Provide the [x, y] coordinate of the cell's center where the given text is located.  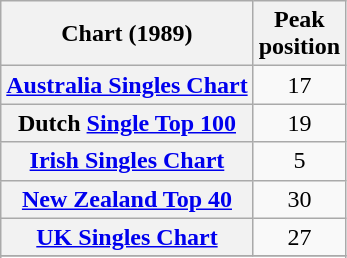
Australia Singles Chart [127, 85]
Irish Singles Chart [127, 161]
New Zealand Top 40 [127, 199]
Dutch Single Top 100 [127, 123]
17 [299, 85]
Chart (1989) [127, 34]
UK Singles Chart [127, 237]
Peakposition [299, 34]
30 [299, 199]
19 [299, 123]
27 [299, 237]
5 [299, 161]
